Find where the given text appears and provide that cell's center as [x, y] coordinate. 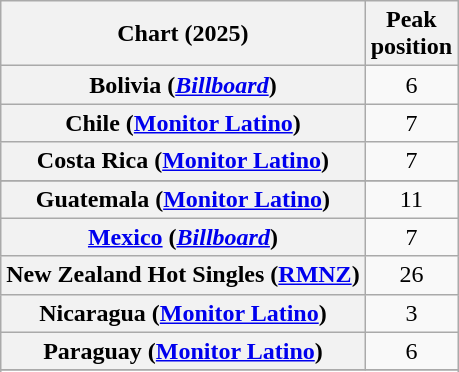
Peakposition [411, 34]
Chile (Monitor Latino) [183, 123]
Paraguay (Monitor Latino) [183, 351]
Mexico (Billboard) [183, 237]
New Zealand Hot Singles (RMNZ) [183, 275]
Chart (2025) [183, 34]
11 [411, 199]
Costa Rica (Monitor Latino) [183, 161]
Bolivia (Billboard) [183, 85]
26 [411, 275]
Guatemala (Monitor Latino) [183, 199]
3 [411, 313]
Nicaragua (Monitor Latino) [183, 313]
